Search for the cell housing the specified text and yield its (X, Y) center coordinate. 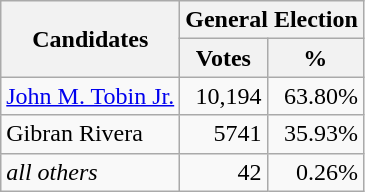
General Election (272, 20)
Candidates (90, 39)
all others (90, 172)
42 (224, 172)
0.26% (315, 172)
63.80% (315, 96)
Gibran Rivera (90, 134)
% (315, 58)
5741 (224, 134)
John M. Tobin Jr. (90, 96)
Votes (224, 58)
10,194 (224, 96)
35.93% (315, 134)
